Pinpoint the cell where the given text exists, returning its (x, y) midpoint coordinate. 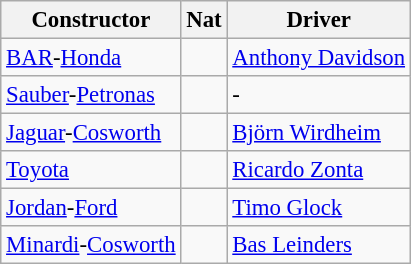
Bas Leinders (318, 245)
Björn Wirdheim (318, 133)
Timo Glock (318, 208)
Jaguar-Cosworth (91, 133)
Sauber-Petronas (91, 95)
Nat (204, 20)
- (318, 95)
Ricardo Zonta (318, 170)
Toyota (91, 170)
Minardi-Cosworth (91, 245)
Jordan-Ford (91, 208)
Driver (318, 20)
BAR-Honda (91, 58)
Constructor (91, 20)
Anthony Davidson (318, 58)
